Locate the cell with the specified text and output its [X, Y] center coordinate. 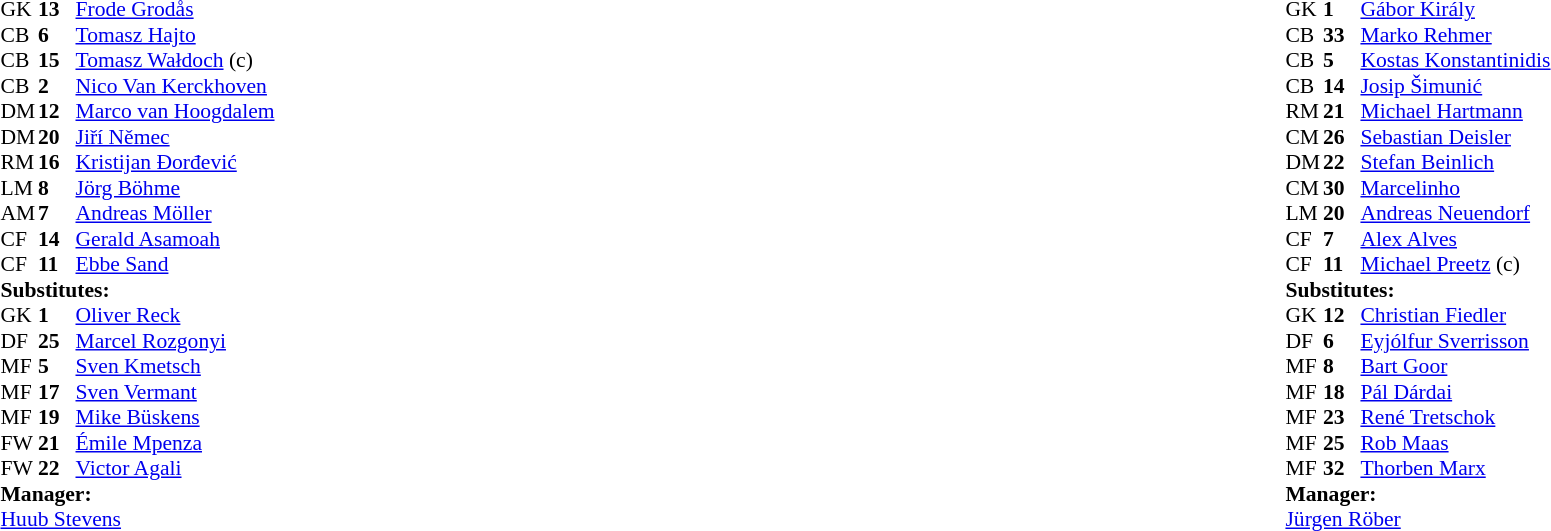
Tomasz Hajto [176, 35]
Michael Hartmann [1455, 111]
32 [1342, 469]
Sven Kmetsch [176, 367]
Pál Dárdai [1455, 392]
Émile Mpenza [176, 443]
1 [57, 315]
2 [57, 86]
Sebastian Deisler [1455, 137]
Michael Preetz (c) [1455, 265]
Andreas Neuendorf [1455, 213]
Marko Rehmer [1455, 35]
Marcel Rozgonyi [176, 341]
Eyjólfur Sverrisson [1455, 341]
Ebbe Sand [176, 265]
Stefan Beinlich [1455, 163]
Christian Fiedler [1455, 315]
Alex Alves [1455, 239]
Marcelinho [1455, 188]
23 [1342, 417]
AM [19, 213]
Jiří Němec [176, 137]
Oliver Reck [176, 315]
Sven Vermant [176, 392]
René Tretschok [1455, 417]
33 [1342, 35]
Mike Büskens [176, 417]
30 [1342, 188]
15 [57, 61]
Josip Šimunić [1455, 86]
Marco van Hoogdalem [176, 111]
Nico Van Kerckhoven [176, 86]
Thorben Marx [1455, 469]
Tomasz Wałdoch (c) [176, 61]
Jörg Böhme [176, 188]
16 [57, 163]
Kristijan Đorđević [176, 163]
17 [57, 392]
26 [1342, 137]
Andreas Möller [176, 213]
18 [1342, 392]
Bart Goor [1455, 367]
Rob Maas [1455, 443]
Victor Agali [176, 469]
Kostas Konstantinidis [1455, 61]
Gerald Asamoah [176, 239]
19 [57, 417]
